Detect which cell encompasses the target text, then output its (X, Y) center coordinate. 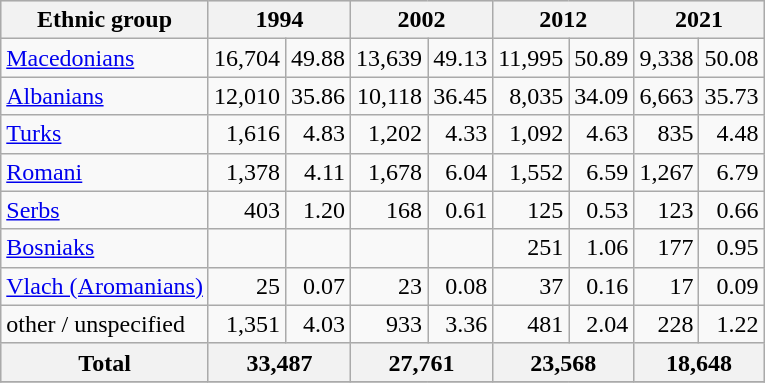
Vlach (Aromanians) (105, 286)
25 (246, 286)
177 (666, 248)
Macedonians (105, 58)
251 (531, 248)
0.61 (460, 210)
36.45 (460, 96)
0.07 (318, 286)
123 (666, 210)
933 (390, 324)
8,035 (531, 96)
1994 (279, 20)
2002 (422, 20)
16,704 (246, 58)
Ethnic group (105, 20)
1.20 (318, 210)
Serbs (105, 210)
1,267 (666, 172)
1,616 (246, 134)
27,761 (422, 362)
0.53 (602, 210)
4.33 (460, 134)
6.04 (460, 172)
13,639 (390, 58)
Total (105, 362)
other / unspecified (105, 324)
1.06 (602, 248)
481 (531, 324)
17 (666, 286)
12,010 (246, 96)
0.08 (460, 286)
Bosniaks (105, 248)
0.16 (602, 286)
0.09 (732, 286)
10,118 (390, 96)
1,378 (246, 172)
Romani (105, 172)
4.11 (318, 172)
1,202 (390, 134)
2021 (699, 20)
1,552 (531, 172)
6.79 (732, 172)
4.48 (732, 134)
Turks (105, 134)
Albanians (105, 96)
1,092 (531, 134)
3.36 (460, 324)
1.22 (732, 324)
228 (666, 324)
125 (531, 210)
403 (246, 210)
9,338 (666, 58)
835 (666, 134)
35.86 (318, 96)
4.03 (318, 324)
0.95 (732, 248)
49.88 (318, 58)
50.08 (732, 58)
4.63 (602, 134)
50.89 (602, 58)
6,663 (666, 96)
34.09 (602, 96)
168 (390, 210)
23 (390, 286)
6.59 (602, 172)
35.73 (732, 96)
2012 (564, 20)
37 (531, 286)
2.04 (602, 324)
11,995 (531, 58)
4.83 (318, 134)
49.13 (460, 58)
18,648 (699, 362)
33,487 (279, 362)
1,351 (246, 324)
1,678 (390, 172)
0.66 (732, 210)
23,568 (564, 362)
